Find where the given text appears and provide that cell's center as (x, y) coordinate. 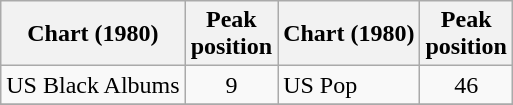
US Black Albums (93, 85)
9 (231, 85)
US Pop (349, 85)
46 (466, 85)
